Search for the cell housing the specified text and yield its (x, y) center coordinate. 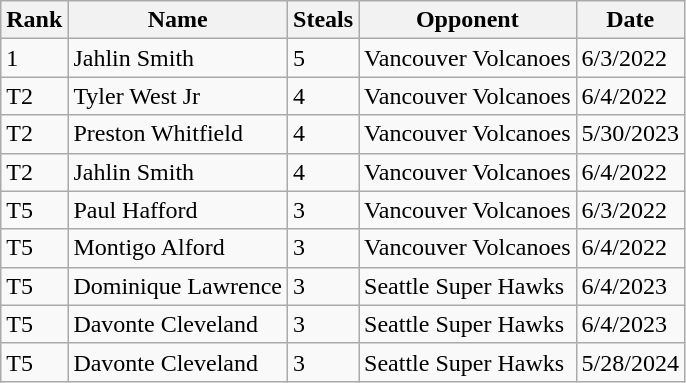
Tyler West Jr (178, 96)
5/28/2024 (630, 362)
Dominique Lawrence (178, 286)
Montigo Alford (178, 248)
Date (630, 20)
5/30/2023 (630, 134)
Rank (34, 20)
1 (34, 58)
Name (178, 20)
Preston Whitfield (178, 134)
Paul Hafford (178, 210)
Opponent (468, 20)
Steals (324, 20)
5 (324, 58)
